Find where the given text appears and provide that cell's center as [x, y] coordinate. 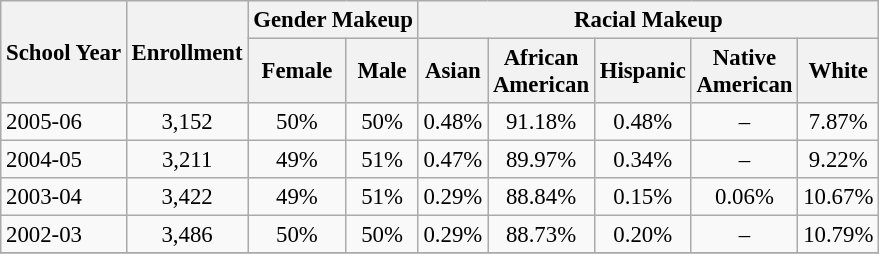
Hispanic [642, 72]
3,486 [187, 235]
7.87% [838, 122]
Racial Makeup [648, 20]
2002-03 [64, 235]
Asian [452, 72]
10.67% [838, 197]
0.47% [452, 160]
White [838, 72]
3,211 [187, 160]
2003-04 [64, 197]
Enrollment [187, 52]
0.06% [744, 197]
91.18% [542, 122]
89.97% [542, 160]
2005-06 [64, 122]
African American [542, 72]
3,422 [187, 197]
2004-05 [64, 160]
88.84% [542, 197]
Male [382, 72]
88.73% [542, 235]
0.34% [642, 160]
10.79% [838, 235]
0.20% [642, 235]
Gender Makeup [333, 20]
0.15% [642, 197]
Native American [744, 72]
9.22% [838, 160]
School Year [64, 52]
3,152 [187, 122]
Female [297, 72]
